Scan for the cell matching the given text and deliver its [x, y] coordinate at center. 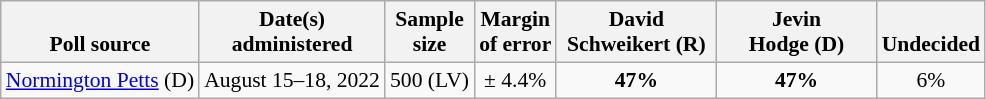
August 15–18, 2022 [292, 80]
Poll source [100, 32]
Undecided [931, 32]
JevinHodge (D) [796, 32]
Samplesize [430, 32]
6% [931, 80]
Normington Petts (D) [100, 80]
Marginof error [515, 32]
± 4.4% [515, 80]
DavidSchweikert (R) [636, 32]
500 (LV) [430, 80]
Date(s)administered [292, 32]
